Extract the (X, Y) coordinate from the center of the cell holding the provided text.  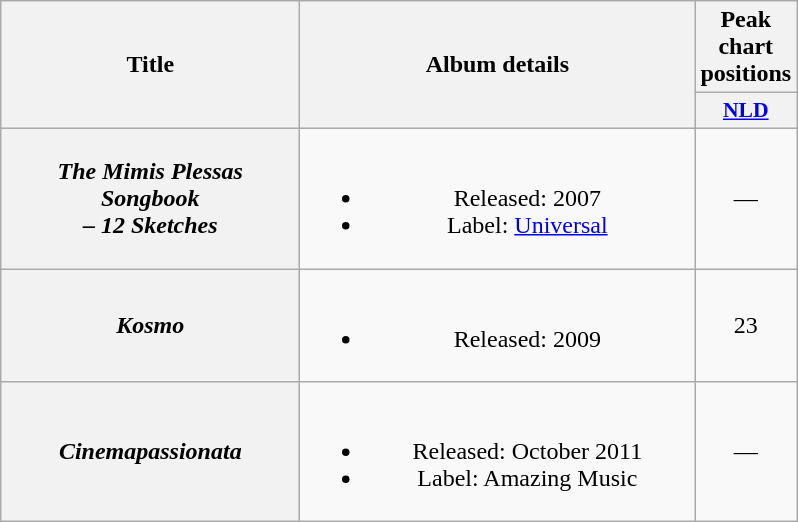
Cinemapassionata (150, 452)
NLD (746, 111)
Released: October 2011Label: Amazing Music (498, 452)
Released: 2007Label: Universal (498, 198)
Kosmo (150, 324)
Album details (498, 65)
23 (746, 324)
Title (150, 65)
The Mimis Plessas Songbook– 12 Sketches (150, 198)
Peak chart positions (746, 47)
Released: 2009 (498, 324)
